Search for the cell housing the specified text and yield its [X, Y] center coordinate. 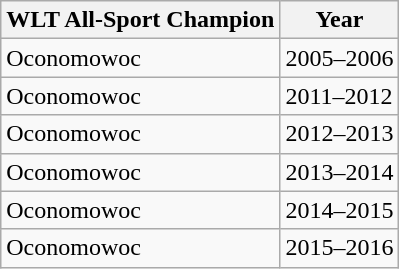
2012–2013 [340, 134]
WLT All-Sport Champion [140, 20]
2015–2016 [340, 248]
2013–2014 [340, 172]
2011–2012 [340, 96]
2014–2015 [340, 210]
Year [340, 20]
2005–2006 [340, 58]
